Return (X, Y) of the center of cell containing provided text 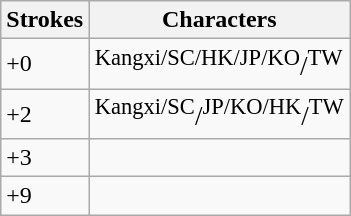
Kangxi/SC/HK/JP/KO/TW (220, 64)
+9 (45, 195)
+3 (45, 157)
Kangxi/SC/JP/KO/HK/TW (220, 114)
+2 (45, 114)
Characters (220, 20)
Strokes (45, 20)
+0 (45, 64)
